Find where the given text appears and provide that cell's center as (x, y) coordinate. 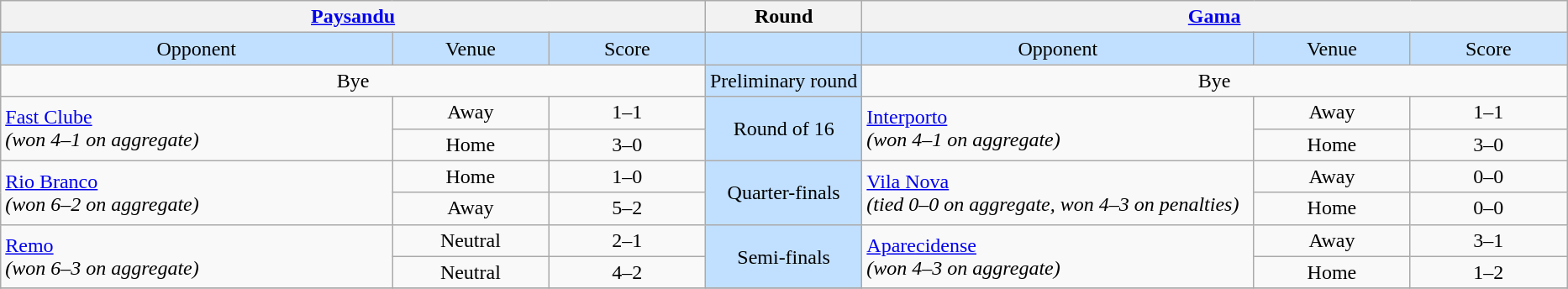
Rio Branco(won 6–2 on aggregate) (197, 192)
Fast Clube(won 4–1 on aggregate) (197, 129)
Round (783, 17)
5–2 (627, 208)
1–2 (1488, 272)
Semi-finals (783, 256)
Paysandu (353, 17)
Preliminary round (783, 81)
1–0 (627, 176)
4–2 (627, 272)
Remo(won 6–3 on aggregate) (197, 256)
3–1 (1488, 240)
Round of 16 (783, 129)
Quarter-finals (783, 192)
Gama (1215, 17)
Interporto(won 4–1 on aggregate) (1058, 129)
2–1 (627, 240)
Vila Nova(tied 0–0 on aggregate, won 4–3 on penalties) (1058, 192)
Aparecidense(won 4–3 on aggregate) (1058, 256)
